Locate the cell with the specified text and output its (x, y) center coordinate. 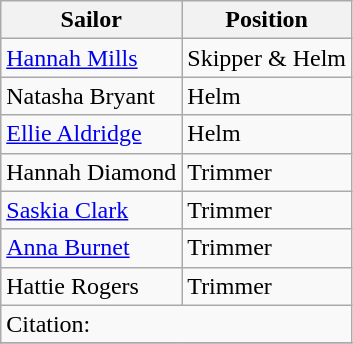
Citation: (176, 324)
Hannah Diamond (92, 172)
Hannah Mills (92, 58)
Skipper & Helm (267, 58)
Saskia Clark (92, 210)
Sailor (92, 20)
Position (267, 20)
Ellie Aldridge (92, 134)
Natasha Bryant (92, 96)
Anna Burnet (92, 248)
Hattie Rogers (92, 286)
